Locate the cell with the specified text and output its (x, y) center coordinate. 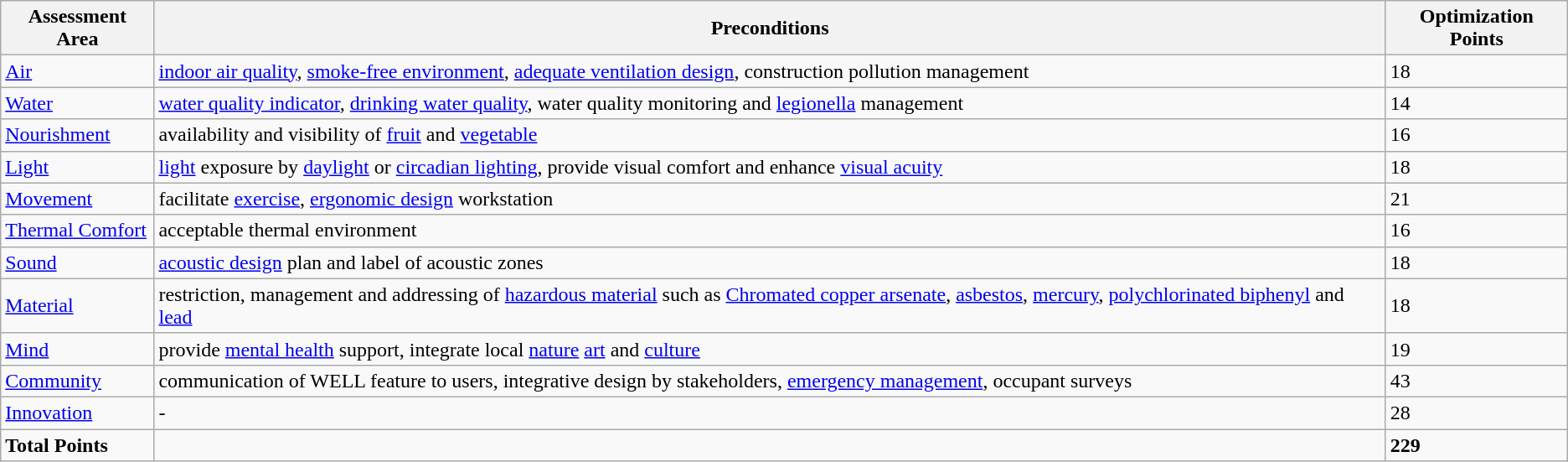
Optimization Points (1476, 29)
Preconditions (770, 29)
- (770, 413)
facilitate exercise, ergonomic design workstation (770, 199)
Air (77, 71)
water quality indicator, drinking water quality, water quality monitoring and legionella management (770, 103)
229 (1476, 445)
light exposure by daylight or circadian lighting, provide visual comfort and enhance visual acuity (770, 167)
Thermal Comfort (77, 231)
Community (77, 381)
provide mental health support, integrate local nature art and culture (770, 349)
Nourishment (77, 135)
28 (1476, 413)
availability and visibility of fruit and vegetable (770, 135)
Sound (77, 262)
acceptable thermal environment (770, 231)
Assessment Area (77, 29)
14 (1476, 103)
19 (1476, 349)
Light (77, 167)
Innovation (77, 413)
acoustic design plan and label of acoustic zones (770, 262)
Movement (77, 199)
Water (77, 103)
Total Points (77, 445)
21 (1476, 199)
Mind (77, 349)
communication of WELL feature to users, integrative design by stakeholders, emergency management, occupant surveys (770, 381)
restriction, management and addressing of hazardous material such as Chromated copper arsenate, asbestos, mercury, polychlorinated biphenyl and lead (770, 305)
43 (1476, 381)
Material (77, 305)
indoor air quality, smoke-free environment, adequate ventilation design, construction pollution management (770, 71)
